Output the (x, y) coordinate of the center of the cell containing the given text.  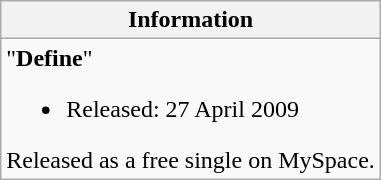
"Define"Released: 27 April 2009Released as a free single on MySpace. (191, 109)
Information (191, 20)
